For the text-containing cell, return its midpoint in (X, Y) coordinate format. 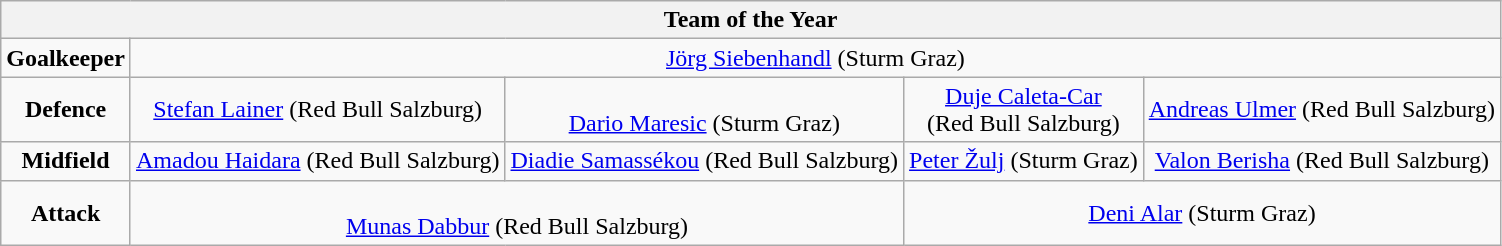
Amadou Haidara (Red Bull Salzburg) (318, 161)
Attack (66, 212)
Defence (66, 110)
Duje Caleta-Car(Red Bull Salzburg) (1024, 110)
Midfield (66, 161)
Peter Žulj (Sturm Graz) (1024, 161)
Deni Alar (Sturm Graz) (1202, 212)
Andreas Ulmer (Red Bull Salzburg) (1322, 110)
Stefan Lainer (Red Bull Salzburg) (318, 110)
Goalkeeper (66, 58)
Diadie Samassékou (Red Bull Salzburg) (704, 161)
Team of the Year (751, 20)
Valon Berisha (Red Bull Salzburg) (1322, 161)
Munas Dabbur (Red Bull Salzburg) (516, 212)
Dario Maresic (Sturm Graz) (704, 110)
Jörg Siebenhandl (Sturm Graz) (815, 58)
